Output the [x, y] coordinate of the center of the cell containing the given text.  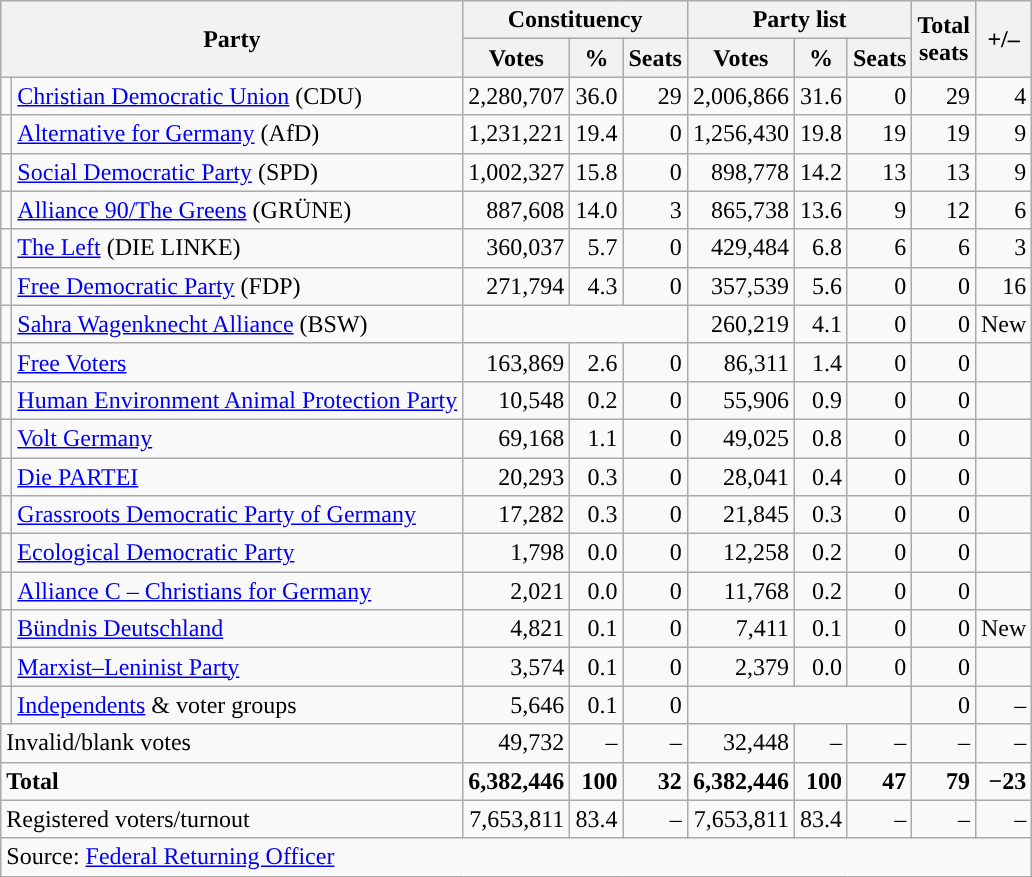
5.6 [820, 286]
Human Environment Animal Protection Party [238, 400]
Marxist–Leninist Party [238, 667]
86,311 [740, 362]
163,869 [516, 362]
Die PARTEI [238, 477]
1,798 [516, 553]
271,794 [516, 286]
31.6 [820, 96]
360,037 [516, 248]
0.9 [820, 400]
The Left (DIE LINKE) [238, 248]
Source: Federal Returning Officer [516, 857]
Alliance C – Christians for Germany [238, 591]
Christian Democratic Union (CDU) [238, 96]
6.8 [820, 248]
10,548 [516, 400]
32,448 [740, 743]
Constituency [576, 20]
2,006,866 [740, 96]
19.4 [596, 134]
36.0 [596, 96]
17,282 [516, 515]
357,539 [740, 286]
1,256,430 [740, 134]
1,002,327 [516, 172]
1,231,221 [516, 134]
Ecological Democratic Party [238, 553]
47 [879, 781]
Alliance 90/The Greens (GRÜNE) [238, 210]
1.1 [596, 438]
−23 [1003, 781]
Total [232, 781]
260,219 [740, 324]
Grassroots Democratic Party of Germany [238, 515]
1.4 [820, 362]
0.4 [820, 477]
4.3 [596, 286]
49,732 [516, 743]
898,778 [740, 172]
55,906 [740, 400]
7,411 [740, 629]
16 [1003, 286]
13.6 [820, 210]
Bündnis Deutschland [238, 629]
21,845 [740, 515]
19.8 [820, 134]
79 [944, 781]
11,768 [740, 591]
2.6 [596, 362]
15.8 [596, 172]
Registered voters/turnout [232, 819]
+/– [1003, 39]
5.7 [596, 248]
12,258 [740, 553]
429,484 [740, 248]
32 [655, 781]
28,041 [740, 477]
887,608 [516, 210]
4 [1003, 96]
Party list [800, 20]
Party [232, 39]
2,021 [516, 591]
3,574 [516, 667]
12 [944, 210]
2,379 [740, 667]
14.2 [820, 172]
Free Voters [238, 362]
Independents & voter groups [238, 705]
Free Democratic Party (FDP) [238, 286]
69,168 [516, 438]
Social Democratic Party (SPD) [238, 172]
Volt Germany [238, 438]
Totalseats [944, 39]
49,025 [740, 438]
Sahra Wagenknecht Alliance (BSW) [238, 324]
0.8 [820, 438]
Alternative for Germany (AfD) [238, 134]
865,738 [740, 210]
2,280,707 [516, 96]
20,293 [516, 477]
14.0 [596, 210]
Invalid/blank votes [232, 743]
4.1 [820, 324]
5,646 [516, 705]
4,821 [516, 629]
